Return the (X, Y) coordinate for the center point of the cell that contains the specified text.  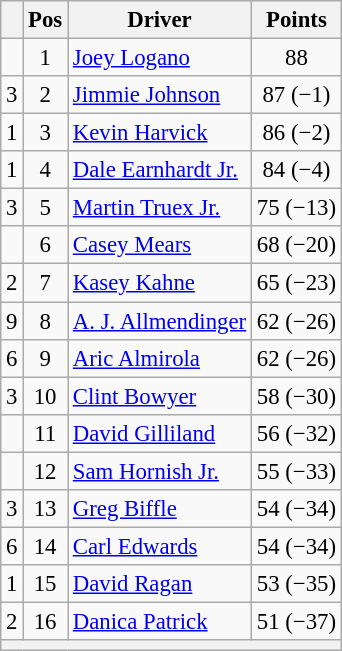
53 (−35) (296, 584)
Martin Truex Jr. (160, 208)
8 (46, 321)
Dale Earnhardt Jr. (160, 170)
11 (46, 433)
10 (46, 396)
88 (296, 58)
12 (46, 471)
4 (46, 170)
5 (46, 208)
14 (46, 546)
Jimmie Johnson (160, 95)
Kasey Kahne (160, 283)
68 (−20) (296, 245)
Danica Patrick (160, 621)
65 (−23) (296, 283)
58 (−30) (296, 396)
Greg Biffle (160, 509)
Driver (160, 20)
Aric Almirola (160, 358)
Kevin Harvick (160, 133)
86 (−2) (296, 133)
56 (−32) (296, 433)
Clint Bowyer (160, 396)
A. J. Allmendinger (160, 321)
7 (46, 283)
16 (46, 621)
Pos (46, 20)
Carl Edwards (160, 546)
15 (46, 584)
David Ragan (160, 584)
51 (−37) (296, 621)
87 (−1) (296, 95)
Points (296, 20)
13 (46, 509)
Casey Mears (160, 245)
75 (−13) (296, 208)
Sam Hornish Jr. (160, 471)
Joey Logano (160, 58)
84 (−4) (296, 170)
55 (−33) (296, 471)
David Gilliland (160, 433)
